Extract the (x, y) coordinate from the center of the cell holding the provided text.  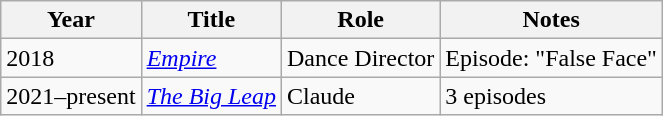
Episode: "False Face" (552, 58)
The Big Leap (211, 96)
2018 (71, 58)
Title (211, 20)
Role (361, 20)
Year (71, 20)
Notes (552, 20)
3 episodes (552, 96)
Claude (361, 96)
2021–present (71, 96)
Dance Director (361, 58)
Empire (211, 58)
